Search for the cell housing the specified text and yield its [X, Y] center coordinate. 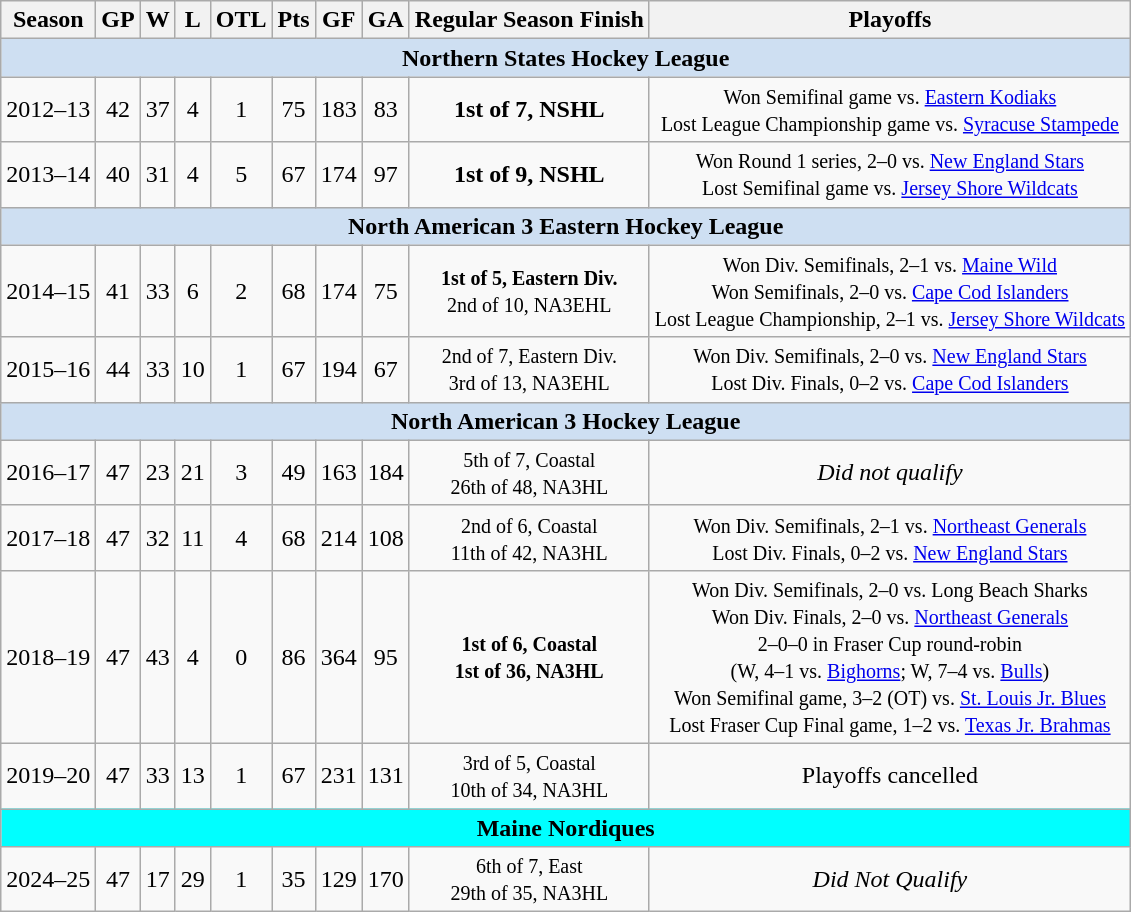
L [192, 20]
0 [241, 656]
Regular Season Finish [529, 20]
97 [386, 174]
3 [241, 472]
2nd of 7, Eastern Div.3rd of 13, NA3EHL [529, 370]
Won Round 1 series, 2–0 vs. New England StarsLost Semifinal game vs. Jersey Shore Wildcats [890, 174]
131 [386, 776]
2 [241, 291]
Northern States Hockey League [566, 58]
44 [118, 370]
2015–16 [48, 370]
GP [118, 20]
2019–20 [48, 776]
10 [192, 370]
2017–18 [48, 538]
86 [294, 656]
Won Div. Semifinals, 2–1 vs. Maine WildWon Semifinals, 2–0 vs. Cape Cod IslandersLost League Championship, 2–1 vs. Jersey Shore Wildcats [890, 291]
Did Not Qualify [890, 880]
214 [338, 538]
17 [158, 880]
5th of 7, Coastal26th of 48, NA3HL [529, 472]
Won Div. Semifinals, 2–0 vs. New England StarsLost Div. Finals, 0–2 vs. Cape Cod Islanders [890, 370]
11 [192, 538]
37 [158, 110]
1st of 6, Coastal1st of 36, NA3HL [529, 656]
42 [118, 110]
GA [386, 20]
40 [118, 174]
5 [241, 174]
Playoffs cancelled [890, 776]
W [158, 20]
184 [386, 472]
Won Div. Semifinals, 2–1 vs. Northeast GeneralsLost Div. Finals, 0–2 vs. New England Stars [890, 538]
2018–19 [48, 656]
108 [386, 538]
35 [294, 880]
1st of 7, NSHL [529, 110]
6 [192, 291]
183 [338, 110]
2024–25 [48, 880]
21 [192, 472]
Did not qualify [890, 472]
2nd of 6, Coastal11th of 42, NA3HL [529, 538]
North American 3 Hockey League [566, 421]
2012–13 [48, 110]
170 [386, 880]
41 [118, 291]
43 [158, 656]
Won Semifinal game vs. Eastern KodiaksLost League Championship game vs. Syracuse Stampede [890, 110]
95 [386, 656]
13 [192, 776]
2013–14 [48, 174]
49 [294, 472]
194 [338, 370]
2014–15 [48, 291]
Maine Nordiques [566, 827]
6th of 7, East29th of 35, NA3HL [529, 880]
31 [158, 174]
231 [338, 776]
Pts [294, 20]
129 [338, 880]
OTL [241, 20]
1st of 5, Eastern Div.2nd of 10, NA3EHL [529, 291]
Playoffs [890, 20]
3rd of 5, Coastal10th of 34, NA3HL [529, 776]
29 [192, 880]
North American 3 Eastern Hockey League [566, 226]
2016–17 [48, 472]
1st of 9, NSHL [529, 174]
32 [158, 538]
364 [338, 656]
Season [48, 20]
GF [338, 20]
23 [158, 472]
83 [386, 110]
163 [338, 472]
